Provide the [X, Y] coordinate of the cell's center where the given text is located.  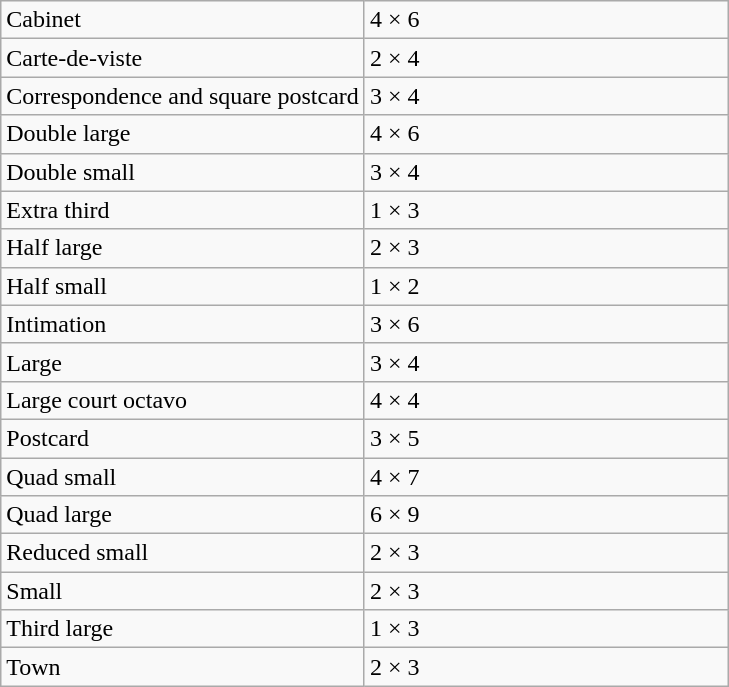
2 × 4 [546, 58]
Intimation [183, 324]
Double large [183, 134]
Half small [183, 286]
4 × 7 [546, 477]
Large court octavo [183, 400]
Half large [183, 248]
3 × 5 [546, 438]
Cabinet [183, 20]
3 × 6 [546, 324]
Double small [183, 172]
Small [183, 591]
1 × 2 [546, 286]
Carte‑de‑viste [183, 58]
Third large [183, 629]
Large [183, 362]
Town [183, 667]
Extra third [183, 210]
Correspondence and square postcard [183, 96]
4 × 4 [546, 400]
Quad small [183, 477]
Postcard [183, 438]
6 × 9 [546, 515]
Reduced small [183, 553]
Quad large [183, 515]
